Search for the cell housing the specified text and yield its [X, Y] center coordinate. 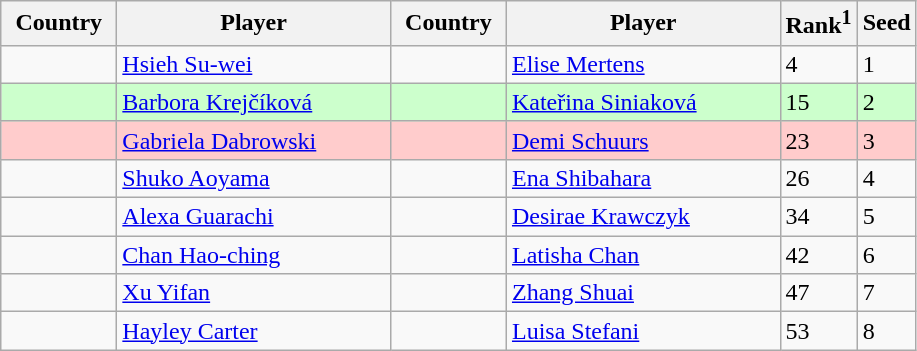
Hayley Carter [254, 331]
Barbora Krejčíková [254, 102]
Zhang Shuai [643, 293]
5 [886, 217]
Luisa Stefani [643, 331]
Seed [886, 24]
Shuko Aoyama [254, 178]
Desirae Krawczyk [643, 217]
Rank1 [818, 24]
Elise Mertens [643, 64]
42 [818, 255]
8 [886, 331]
Demi Schuurs [643, 140]
Hsieh Su-wei [254, 64]
Alexa Guarachi [254, 217]
Kateřina Siniaková [643, 102]
53 [818, 331]
23 [818, 140]
1 [886, 64]
26 [818, 178]
7 [886, 293]
Ena Shibahara [643, 178]
Latisha Chan [643, 255]
3 [886, 140]
34 [818, 217]
6 [886, 255]
15 [818, 102]
Xu Yifan [254, 293]
47 [818, 293]
Chan Hao-ching [254, 255]
Gabriela Dabrowski [254, 140]
2 [886, 102]
